Scan for the cell matching the given text and deliver its [X, Y] coordinate at center. 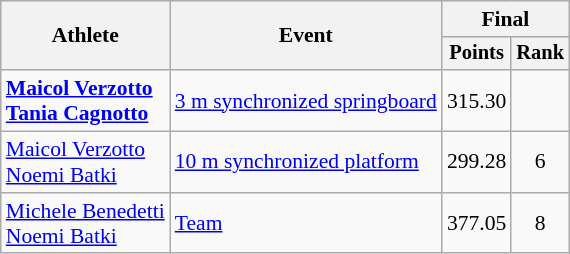
315.30 [476, 100]
299.28 [476, 162]
Event [306, 36]
Maicol VerzottoNoemi Batki [86, 162]
Rank [540, 54]
10 m synchronized platform [306, 162]
Michele BenedettiNoemi Batki [86, 224]
Maicol VerzottoTania Cagnotto [86, 100]
Team [306, 224]
Athlete [86, 36]
8 [540, 224]
Points [476, 54]
Final [506, 19]
3 m synchronized springboard [306, 100]
6 [540, 162]
377.05 [476, 224]
